Determine the [x, y] coordinate at the center of the cell enclosing the given text.  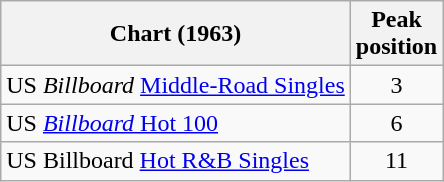
Chart (1963) [176, 34]
US Billboard Hot 100 [176, 123]
US Billboard Middle-Road Singles [176, 85]
11 [396, 161]
US Billboard Hot R&B Singles [176, 161]
Peakposition [396, 34]
3 [396, 85]
6 [396, 123]
